Return [X, Y] of the center of cell containing provided text 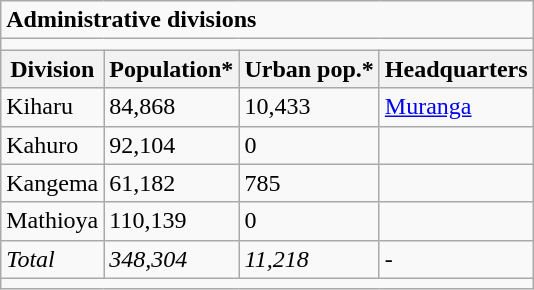
Administrative divisions [267, 20]
Kangema [52, 183]
348,304 [172, 259]
84,868 [172, 107]
Headquarters [456, 69]
Kahuro [52, 145]
Total [52, 259]
Urban pop.* [309, 69]
Division [52, 69]
Population* [172, 69]
110,139 [172, 221]
- [456, 259]
785 [309, 183]
Mathioya [52, 221]
Kiharu [52, 107]
Muranga [456, 107]
11,218 [309, 259]
92,104 [172, 145]
10,433 [309, 107]
61,182 [172, 183]
